Provide the [X, Y] coordinate of the cell's center where the given text is located.  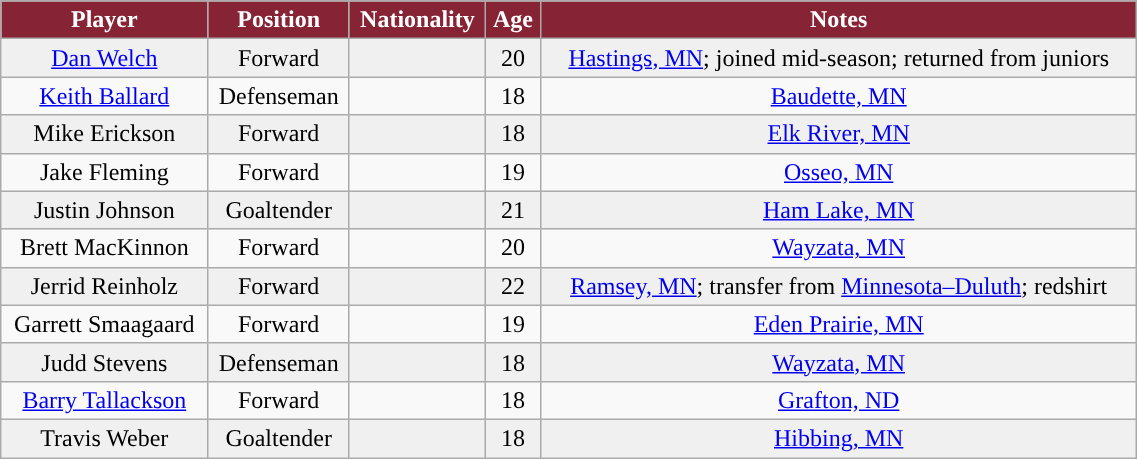
Ramsey, MN; transfer from Minnesota–Duluth; redshirt [839, 286]
Keith Ballard [104, 96]
Nationality [417, 20]
Travis Weber [104, 438]
Jerrid Reinholz [104, 286]
Judd Stevens [104, 362]
Grafton, ND [839, 400]
Age [512, 20]
22 [512, 286]
Position [279, 20]
Hibbing, MN [839, 438]
Barry Tallackson [104, 400]
Baudette, MN [839, 96]
Ham Lake, MN [839, 210]
Hastings, MN; joined mid-season; returned from juniors [839, 58]
Mike Erickson [104, 134]
Eden Prairie, MN [839, 324]
Player [104, 20]
Dan Welch [104, 58]
Notes [839, 20]
Justin Johnson [104, 210]
Brett MacKinnon [104, 248]
Osseo, MN [839, 172]
Elk River, MN [839, 134]
Garrett Smaagaard [104, 324]
Jake Fleming [104, 172]
21 [512, 210]
